Detect which cell encompasses the target text, then output its (x, y) center coordinate. 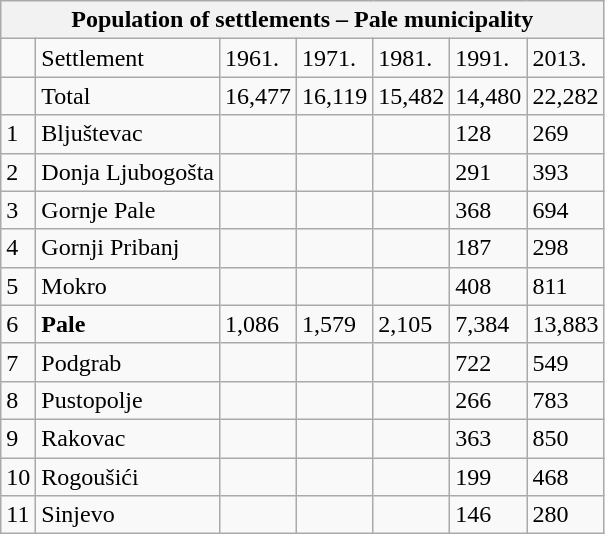
783 (566, 400)
Pale (128, 324)
280 (566, 515)
266 (488, 400)
Rakovac (128, 438)
694 (566, 210)
850 (566, 438)
269 (566, 134)
811 (566, 286)
2 (18, 172)
7 (18, 362)
16,477 (258, 96)
Settlement (128, 58)
1961. (258, 58)
Sinjevo (128, 515)
Bljuštevac (128, 134)
16,119 (335, 96)
187 (488, 248)
291 (488, 172)
2013. (566, 58)
13,883 (566, 324)
4 (18, 248)
549 (566, 362)
Pustopolje (128, 400)
Gornje Pale (128, 210)
14,480 (488, 96)
2,105 (412, 324)
Mokro (128, 286)
199 (488, 477)
22,282 (566, 96)
3 (18, 210)
1981. (412, 58)
1 (18, 134)
15,482 (412, 96)
393 (566, 172)
11 (18, 515)
298 (566, 248)
6 (18, 324)
7,384 (488, 324)
1,086 (258, 324)
128 (488, 134)
Total (128, 96)
722 (488, 362)
468 (566, 477)
363 (488, 438)
5 (18, 286)
1991. (488, 58)
8 (18, 400)
9 (18, 438)
146 (488, 515)
Population of settlements – Pale municipality (302, 20)
1971. (335, 58)
Gornji Pribanj (128, 248)
Podgrab (128, 362)
Rogoušići (128, 477)
Donja Ljubogošta (128, 172)
368 (488, 210)
408 (488, 286)
10 (18, 477)
1,579 (335, 324)
